Detect which cell encompasses the target text, then output its (x, y) center coordinate. 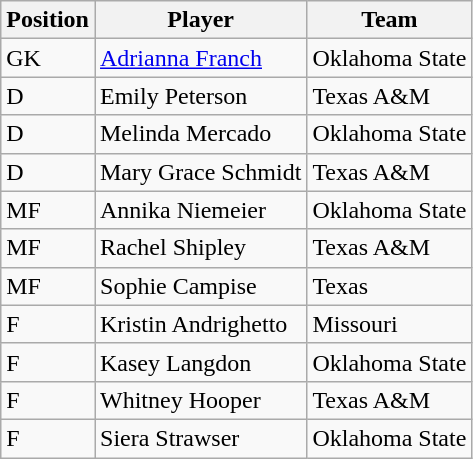
Rachel Shipley (200, 248)
Mary Grace Schmidt (200, 172)
Siera Strawser (200, 438)
Missouri (390, 324)
Texas (390, 286)
Melinda Mercado (200, 134)
Player (200, 20)
Emily Peterson (200, 96)
Kristin Andrighetto (200, 324)
Adrianna Franch (200, 58)
Annika Niemeier (200, 210)
Position (48, 20)
Whitney Hooper (200, 400)
Team (390, 20)
Sophie Campise (200, 286)
Kasey Langdon (200, 362)
GK (48, 58)
